Detect which cell encompasses the target text, then output its (x, y) center coordinate. 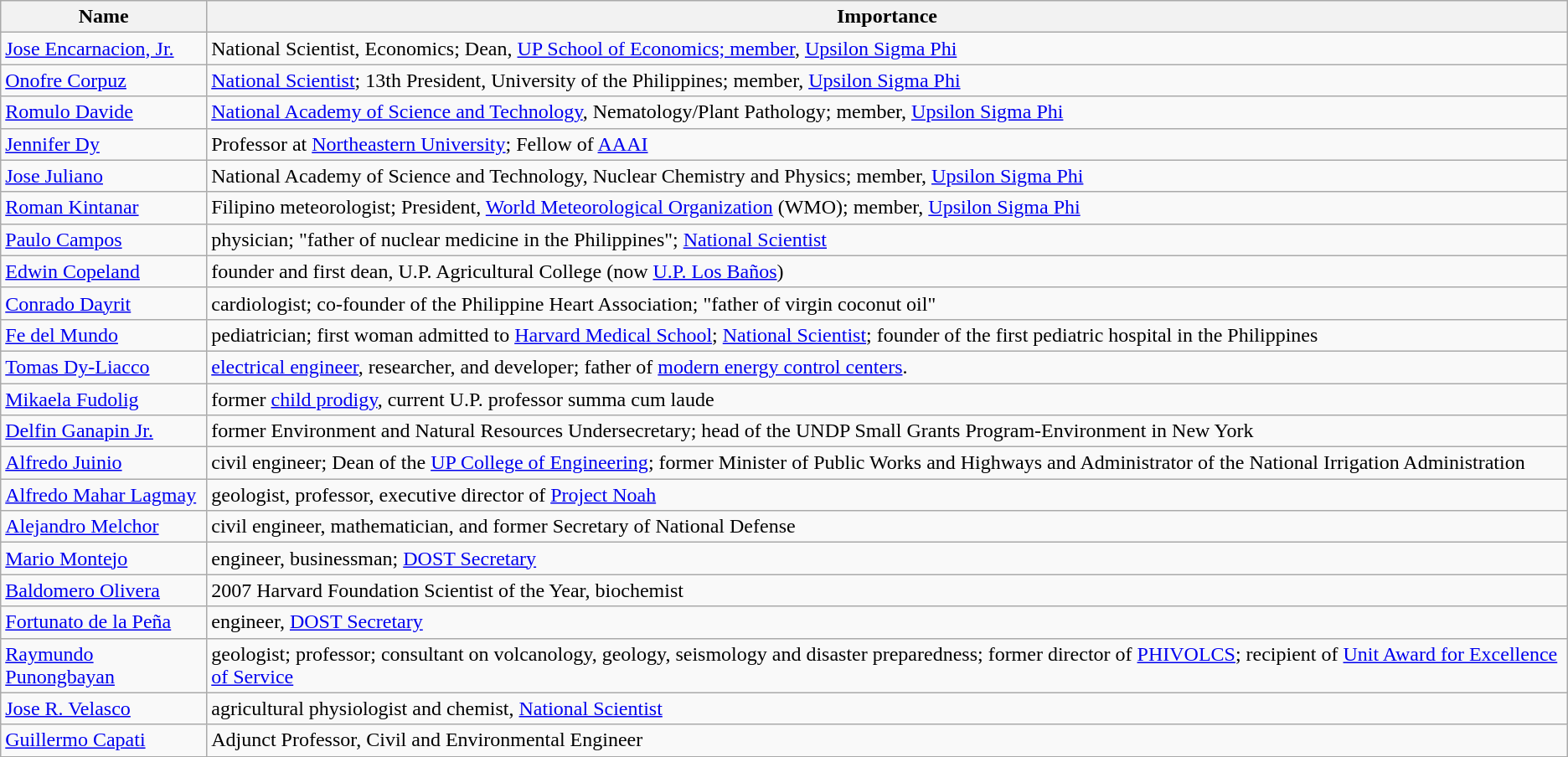
Alejandro Melchor (104, 527)
Jose R. Velasco (104, 708)
Name (104, 17)
Raymundo Punongbayan (104, 665)
Filipino meteorologist; President, World Meteorological Organization (WMO); member, Upsilon Sigma Phi (888, 208)
Tomas Dy-Liacco (104, 367)
2007 Harvard Foundation Scientist of the Year, biochemist (888, 590)
geologist, professor, executive director of Project Noah (888, 495)
Importance (888, 17)
Mario Montejo (104, 559)
agricultural physiologist and chemist, National Scientist (888, 708)
Jose Juliano (104, 176)
engineer, DOST Secretary (888, 622)
pediatrician; first woman admitted to Harvard Medical School; National Scientist; founder of the first pediatric hospital in the Philippines (888, 335)
Delfin Ganapin Jr. (104, 431)
Conrado Dayrit (104, 303)
Mikaela Fudolig (104, 399)
Alfredo Mahar Lagmay (104, 495)
cardiologist; co-founder of the Philippine Heart Association; "father of virgin coconut oil" (888, 303)
Professor at Northeastern University; Fellow of AAAI (888, 144)
National Scientist; 13th President, University of the Philippines; member, Upsilon Sigma Phi (888, 80)
former Environment and Natural Resources Undersecretary; head of the UNDP Small Grants Program-Environment in New York (888, 431)
National Academy of Science and Technology, Nuclear Chemistry and Physics; member, Upsilon Sigma Phi (888, 176)
engineer, businessman; DOST Secretary (888, 559)
Fe del Mundo (104, 335)
National Academy of Science and Technology, Nematology/Plant Pathology; member, Upsilon Sigma Phi (888, 112)
Jennifer Dy (104, 144)
Onofre Corpuz (104, 80)
Romulo Davide (104, 112)
electrical engineer, researcher, and developer; father of modern energy control centers. (888, 367)
Guillermo Capati (104, 740)
founder and first dean, U.P. Agricultural College (now U.P. Los Baños) (888, 271)
Edwin Copeland (104, 271)
physician; "father of nuclear medicine in the Philippines"; National Scientist (888, 239)
Adjunct Professor, Civil and Environmental Engineer (888, 740)
Roman Kintanar (104, 208)
civil engineer, mathematician, and former Secretary of National Defense (888, 527)
Paulo Campos (104, 239)
Jose Encarnacion, Jr. (104, 49)
National Scientist, Economics; Dean, UP School of Economics; member, Upsilon Sigma Phi (888, 49)
Alfredo Juinio (104, 463)
former child prodigy, current U.P. professor summa cum laude (888, 399)
Baldomero Olivera (104, 590)
Fortunato de la Peña (104, 622)
